Scan for the cell matching the given text and deliver its (x, y) coordinate at center. 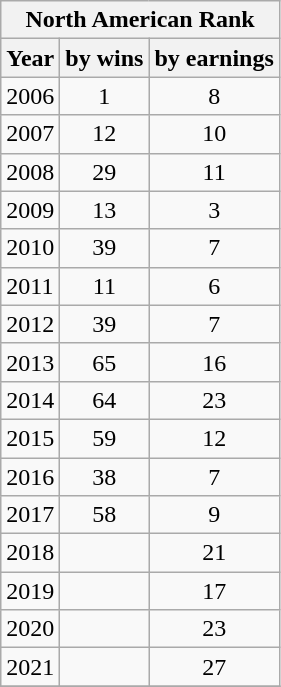
2010 (30, 248)
65 (104, 362)
2008 (30, 172)
2020 (30, 629)
27 (214, 667)
North American Rank (140, 20)
2007 (30, 134)
64 (104, 400)
38 (104, 477)
9 (214, 515)
16 (214, 362)
21 (214, 553)
2009 (30, 210)
2013 (30, 362)
3 (214, 210)
2012 (30, 324)
13 (104, 210)
10 (214, 134)
59 (104, 438)
58 (104, 515)
1 (104, 96)
29 (104, 172)
Year (30, 58)
17 (214, 591)
2017 (30, 515)
2015 (30, 438)
2006 (30, 96)
6 (214, 286)
2019 (30, 591)
2014 (30, 400)
2011 (30, 286)
2016 (30, 477)
by wins (104, 58)
2018 (30, 553)
2021 (30, 667)
by earnings (214, 58)
8 (214, 96)
